Pinpoint the cell where the given text exists, returning its [x, y] midpoint coordinate. 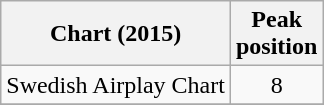
8 [276, 85]
Swedish Airplay Chart [116, 85]
Peakposition [276, 34]
Chart (2015) [116, 34]
